Search for the cell housing the specified text and yield its (x, y) center coordinate. 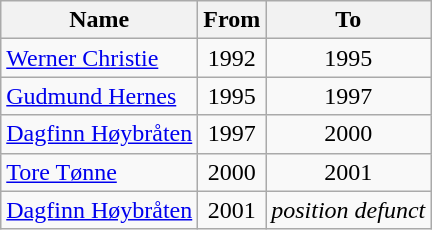
Werner Christie (100, 58)
To (348, 20)
Gudmund Hernes (100, 96)
From (232, 20)
Name (100, 20)
Tore Tønne (100, 172)
position defunct (348, 210)
1992 (232, 58)
